Scan for the cell matching the given text and deliver its (x, y) coordinate at center. 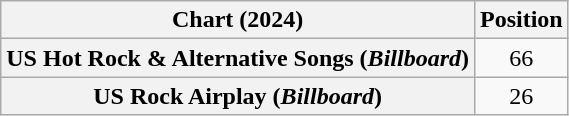
US Rock Airplay (Billboard) (238, 96)
26 (521, 96)
Chart (2024) (238, 20)
US Hot Rock & Alternative Songs (Billboard) (238, 58)
Position (521, 20)
66 (521, 58)
